For the text-containing cell, return its midpoint in [X, Y] coordinate format. 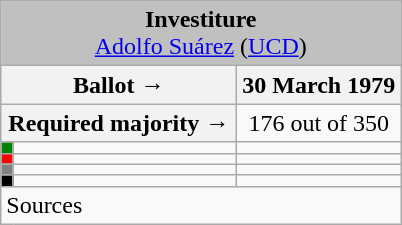
176 out of 350 [319, 123]
Ballot → [119, 85]
Sources [201, 205]
InvestitureAdolfo Suárez (UCD) [201, 34]
30 March 1979 [319, 85]
Required majority → [119, 123]
